Locate the cell with the specified text and output its [x, y] center coordinate. 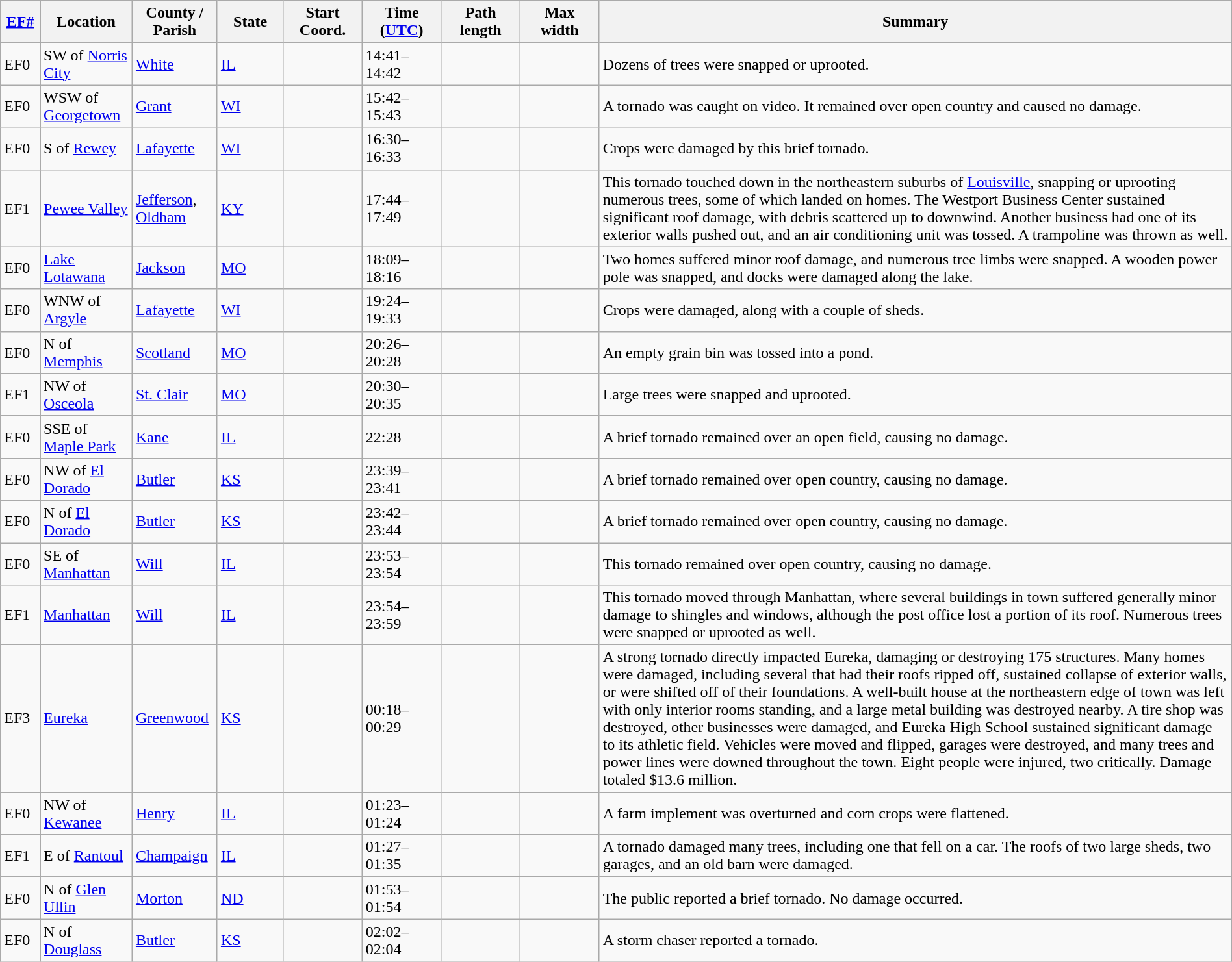
Path length [481, 22]
Jefferson, Oldham [174, 208]
N of Memphis [86, 352]
SE of Manhattan [86, 564]
WSW of Georgetown [86, 107]
00:18–00:29 [402, 718]
Summary [915, 22]
A tornado was caught on video. It remained over open country and caused no damage. [915, 107]
A farm implement was overturned and corn crops were flattened. [915, 813]
01:53–01:54 [402, 898]
14:41–14:42 [402, 64]
23:39–23:41 [402, 479]
Two homes suffered minor roof damage, and numerous tree limbs were snapped. A wooden power pole was snapped, and docks were damaged along the lake. [915, 268]
20:26–20:28 [402, 352]
23:54–23:59 [402, 615]
23:42–23:44 [402, 521]
Grant [174, 107]
Pewee Valley [86, 208]
Max width [560, 22]
KY [250, 208]
A tornado damaged many trees, including one that fell on a car. The roofs of two large sheds, two garages, and an old barn were damaged. [915, 856]
Large trees were snapped and uprooted. [915, 395]
EF# [21, 22]
EF3 [21, 718]
St. Clair [174, 395]
Champaign [174, 856]
White [174, 64]
E of Rantoul [86, 856]
Dozens of trees were snapped or uprooted. [915, 64]
NW of Osceola [86, 395]
Greenwood [174, 718]
23:53–23:54 [402, 564]
22:28 [402, 437]
Henry [174, 813]
Scotland [174, 352]
Manhattan [86, 615]
N of Douglass [86, 941]
Morton [174, 898]
17:44–17:49 [402, 208]
Crops were damaged by this brief tornado. [915, 148]
NW of Kewanee [86, 813]
18:09–18:16 [402, 268]
02:02–02:04 [402, 941]
County / Parish [174, 22]
WNW of Argyle [86, 310]
16:30–16:33 [402, 148]
SW of Norris City [86, 64]
An empty grain bin was tossed into a pond. [915, 352]
20:30–20:35 [402, 395]
Lake Lotawana [86, 268]
Crops were damaged, along with a couple of sheds. [915, 310]
01:27–01:35 [402, 856]
Location [86, 22]
ND [250, 898]
N of Glen Ullin [86, 898]
A brief tornado remained over an open field, causing no damage. [915, 437]
01:23–01:24 [402, 813]
State [250, 22]
SSE of Maple Park [86, 437]
Start Coord. [323, 22]
NW of El Dorado [86, 479]
N of El Dorado [86, 521]
Time (UTC) [402, 22]
Kane [174, 437]
This tornado remained over open country, causing no damage. [915, 564]
Jackson [174, 268]
The public reported a brief tornado. No damage occurred. [915, 898]
15:42–15:43 [402, 107]
19:24–19:33 [402, 310]
Eureka [86, 718]
S of Rewey [86, 148]
A storm chaser reported a tornado. [915, 941]
